Identify which cell holds the provided text, then report its [X, Y] central coordinate. 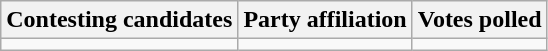
Party affiliation [325, 20]
Contesting candidates [120, 20]
Votes polled [480, 20]
